For the text-containing cell, return its midpoint in (X, Y) coordinate format. 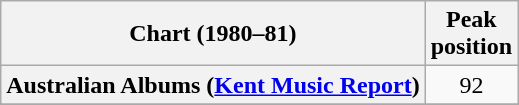
92 (471, 85)
Australian Albums (Kent Music Report) (213, 85)
Peakposition (471, 34)
Chart (1980–81) (213, 34)
